Determine the [X, Y] coordinate at the center of the cell enclosing the given text.  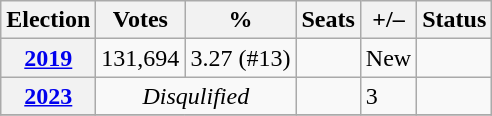
2023 [48, 96]
3 [388, 96]
Disqulified [196, 96]
3.27 (#13) [240, 58]
Seats [328, 20]
New [388, 58]
% [240, 20]
131,694 [140, 58]
Votes [140, 20]
Election [48, 20]
2019 [48, 58]
Status [454, 20]
+/– [388, 20]
